Scan for the cell matching the given text and deliver its (X, Y) coordinate at center. 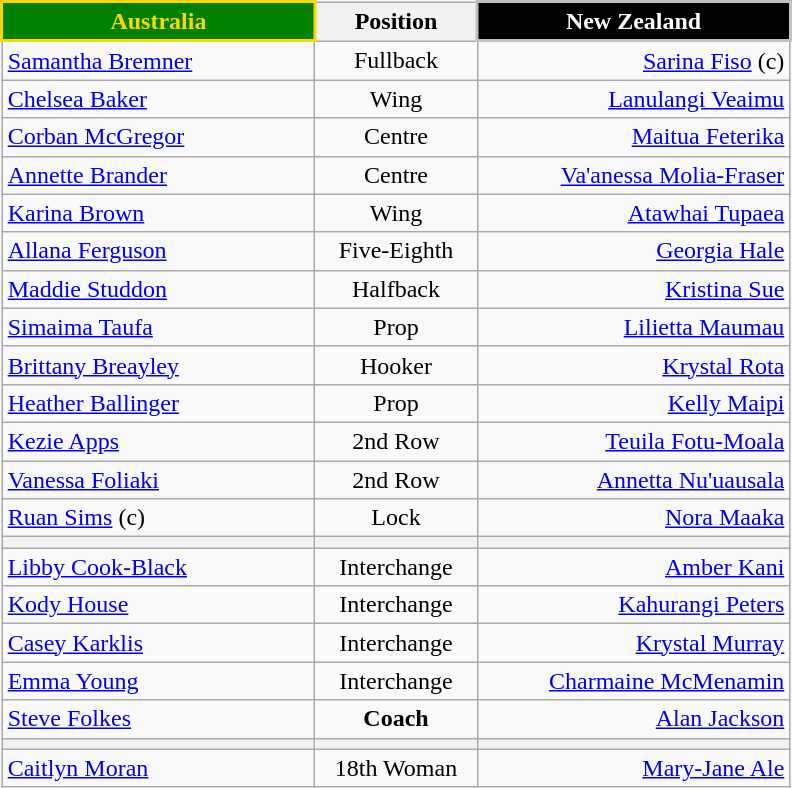
Halfback (396, 289)
Va'anessa Molia-Fraser (634, 175)
Kahurangi Peters (634, 605)
Position (396, 22)
Lock (396, 518)
Allana Ferguson (158, 251)
Vanessa Foliaki (158, 479)
Charmaine McMenamin (634, 681)
Brittany Breayley (158, 365)
Hooker (396, 365)
Maddie Studdon (158, 289)
Corban McGregor (158, 137)
Samantha Bremner (158, 60)
Fullback (396, 60)
Emma Young (158, 681)
Heather Ballinger (158, 403)
Annetta Nu'uausala (634, 479)
Kody House (158, 605)
Krystal Murray (634, 643)
Kristina Sue (634, 289)
Chelsea Baker (158, 99)
Georgia Hale (634, 251)
Mary-Jane Ale (634, 768)
Kezie Apps (158, 441)
Maitua Feterika (634, 137)
Steve Folkes (158, 719)
Simaima Taufa (158, 327)
Annette Brander (158, 175)
Lilietta Maumau (634, 327)
Caitlyn Moran (158, 768)
Teuila Fotu-Moala (634, 441)
18th Woman (396, 768)
Coach (396, 719)
Lanulangi Veaimu (634, 99)
Amber Kani (634, 567)
Karina Brown (158, 213)
Australia (158, 22)
New Zealand (634, 22)
Nora Maaka (634, 518)
Kelly Maipi (634, 403)
Atawhai Tupaea (634, 213)
Ruan Sims (c) (158, 518)
Casey Karklis (158, 643)
Krystal Rota (634, 365)
Libby Cook-Black (158, 567)
Sarina Fiso (c) (634, 60)
Five-Eighth (396, 251)
Alan Jackson (634, 719)
